Search for the cell housing the specified text and yield its [X, Y] center coordinate. 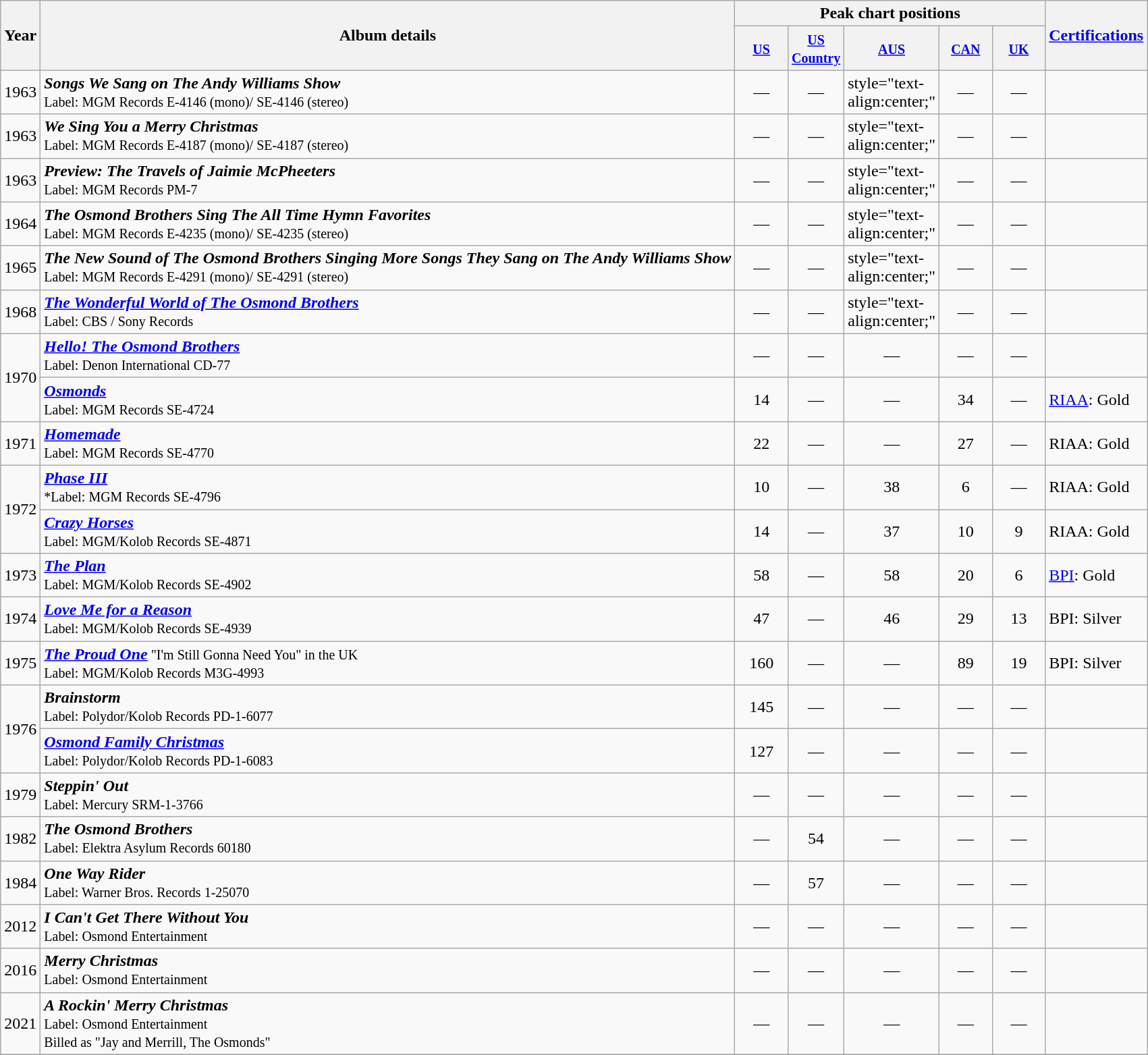
1965 [20, 267]
20 [966, 575]
Peak chart positions [890, 13]
The Osmond Brothers Sing The All Time Hymn FavoritesLabel: MGM Records E-4235 (mono)/ SE-4235 (stereo) [387, 224]
2016 [20, 971]
CAN [966, 49]
Phase III*Label: MGM Records SE-4796 [387, 487]
1968 [20, 312]
27 [966, 443]
Album details [387, 35]
54 [815, 838]
The New Sound of The Osmond Brothers Singing More Songs They Sang on The Andy Williams ShowLabel: MGM Records E-4291 (mono)/ SE-4291 (stereo) [387, 267]
Osmond Family ChristmasLabel: Polydor/Kolob Records PD-1-6083 [387, 751]
19 [1019, 663]
1984 [20, 883]
Certifications [1096, 35]
Hello! The Osmond BrothersLabel: Denon International CD-77 [387, 355]
160 [761, 663]
145 [761, 707]
The Proud One "I'm Still Gonna Need You" in the UKLabel: MGM/Kolob Records M3G-4993 [387, 663]
89 [966, 663]
Love Me for a ReasonLabel: MGM/Kolob Records SE-4939 [387, 620]
BPI: Gold [1096, 575]
Steppin' OutLabel: Mercury SRM-1-3766 [387, 795]
1982 [20, 838]
The Wonderful World of The Osmond BrothersLabel: CBS / Sony Records [387, 312]
46 [892, 620]
BrainstormLabel: Polydor/Kolob Records PD-1-6077 [387, 707]
37 [892, 531]
UK [1019, 49]
Songs We Sang on The Andy Williams ShowLabel: MGM Records E-4146 (mono)/ SE-4146 (stereo) [387, 92]
22 [761, 443]
A Rockin' Merry ChristmasLabel: Osmond EntertainmentBilled as "Jay and Merrill, The Osmonds" [387, 1023]
Crazy HorsesLabel: MGM/Kolob Records SE-4871 [387, 531]
9 [1019, 531]
We Sing You a Merry ChristmasLabel: MGM Records E-4187 (mono)/ SE-4187 (stereo) [387, 136]
Year [20, 35]
1971 [20, 443]
1976 [20, 729]
One Way RiderLabel: Warner Bros. Records 1-25070 [387, 883]
2012 [20, 926]
US [761, 49]
The PlanLabel: MGM/Kolob Records SE-4902 [387, 575]
AUS [892, 49]
2021 [20, 1023]
1972 [20, 509]
47 [761, 620]
OsmondsLabel: MGM Records SE-4724 [387, 400]
34 [966, 400]
38 [892, 487]
1970 [20, 377]
1964 [20, 224]
The Osmond BrothersLabel: Elektra Asylum Records 60180 [387, 838]
57 [815, 883]
I Can't Get There Without YouLabel: Osmond Entertainment [387, 926]
127 [761, 751]
1975 [20, 663]
1974 [20, 620]
Merry ChristmasLabel: Osmond Entertainment [387, 971]
29 [966, 620]
US Country [815, 49]
1973 [20, 575]
1979 [20, 795]
13 [1019, 620]
HomemadeLabel: MGM Records SE-4770 [387, 443]
Preview: The Travels of Jaimie McPheetersLabel: MGM Records PM-7 [387, 180]
